Pinpoint the cell where the given text exists, returning its [X, Y] midpoint coordinate. 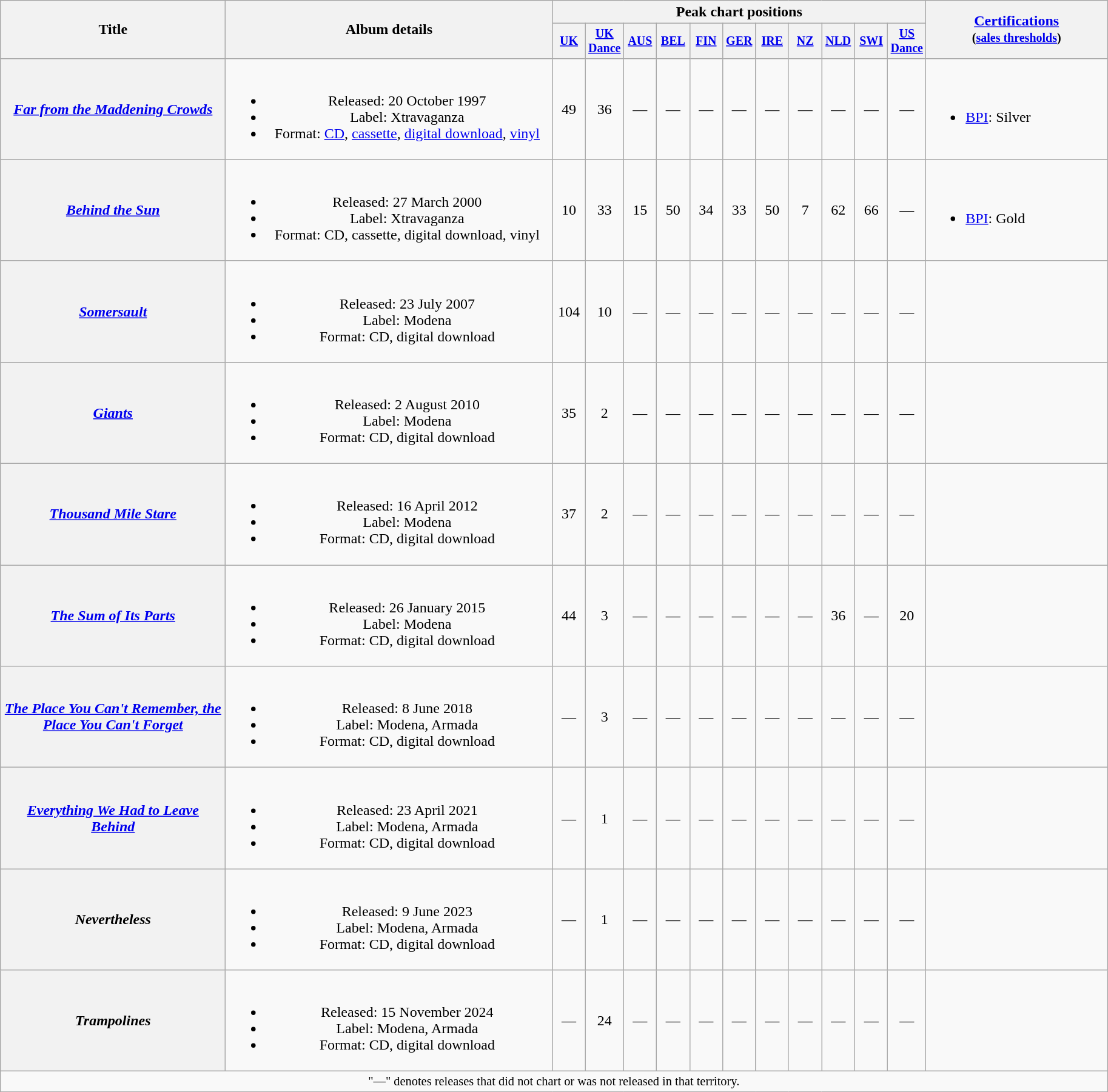
Thousand Mile Stare [113, 514]
SWI [871, 41]
Certifications(sales thresholds) [1016, 30]
UKDance [604, 41]
37 [569, 514]
104 [569, 312]
20 [907, 616]
44 [569, 616]
Everything We Had to Leave Behind [113, 819]
66 [871, 210]
NZ [805, 41]
Released: 23 July 2007Label: ModenaFormat: CD, digital download [389, 312]
Trampolines [113, 1021]
NLD [838, 41]
USDance [907, 41]
62 [838, 210]
UK [569, 41]
35 [569, 412]
Released: 8 June 2018Label: Modena, ArmadaFormat: CD, digital download [389, 717]
Title [113, 30]
Somersault [113, 312]
7 [805, 210]
24 [604, 1021]
BPI: Gold [1016, 210]
GER [739, 41]
The Place You Can't Remember, the Place You Can't Forget [113, 717]
Far from the Maddening Crowds [113, 109]
Nevertheless [113, 919]
Released: 16 April 2012Label: ModenaFormat: CD, digital download [389, 514]
Released: 26 January 2015Label: ModenaFormat: CD, digital download [389, 616]
The Sum of Its Parts [113, 616]
Released: 2 August 2010Label: ModenaFormat: CD, digital download [389, 412]
49 [569, 109]
Released: 15 November 2024Label: Modena, ArmadaFormat: CD, digital download [389, 1021]
15 [640, 210]
Released: 20 October 1997Label: XtravaganzaFormat: CD, cassette, digital download, vinyl [389, 109]
FIN [706, 41]
Released: 27 March 2000Label: XtravaganzaFormat: CD, cassette, digital download, vinyl [389, 210]
BEL [673, 41]
Album details [389, 30]
Giants [113, 412]
IRE [772, 41]
Released: 9 June 2023Label: Modena, ArmadaFormat: CD, digital download [389, 919]
Behind the Sun [113, 210]
Released: 23 April 2021Label: Modena, ArmadaFormat: CD, digital download [389, 819]
AUS [640, 41]
34 [706, 210]
BPI: Silver [1016, 109]
"—" denotes releases that did not chart or was not released in that territory. [554, 1082]
Peak chart positions [739, 12]
